Capture the cell that displays the provided text and extract its (X, Y) central coordinate. 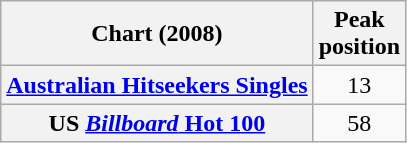
Peakposition (359, 34)
US Billboard Hot 100 (157, 123)
Chart (2008) (157, 34)
13 (359, 85)
58 (359, 123)
Australian Hitseekers Singles (157, 85)
